From the cell containing the given text, extract its center point as (X, Y) coordinate. 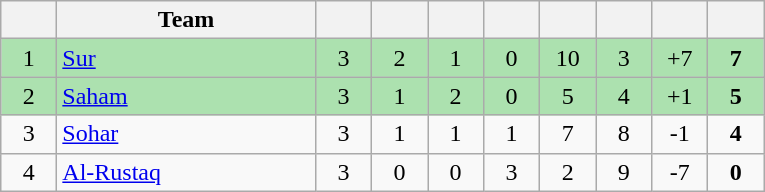
10 (568, 58)
Team (186, 20)
+1 (680, 96)
-1 (680, 134)
8 (624, 134)
Sur (186, 58)
Sohar (186, 134)
Al-Rustaq (186, 172)
Saham (186, 96)
9 (624, 172)
+7 (680, 58)
-7 (680, 172)
